From the cell containing the given text, extract its center point as [X, Y] coordinate. 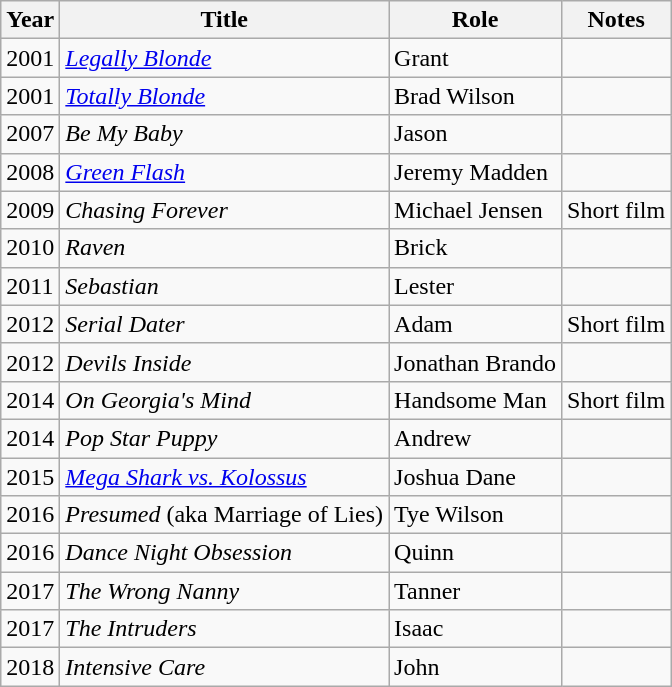
2015 [30, 477]
Brad Wilson [476, 96]
Green Flash [224, 172]
On Georgia's Mind [224, 400]
2007 [30, 134]
Notes [616, 20]
Legally Blonde [224, 58]
John [476, 667]
Andrew [476, 438]
2010 [30, 248]
2009 [30, 210]
Devils Inside [224, 362]
Presumed (aka Marriage of Lies) [224, 515]
Totally Blonde [224, 96]
Lester [476, 286]
Tanner [476, 591]
The Wrong Nanny [224, 591]
Adam [476, 324]
Raven [224, 248]
2018 [30, 667]
Handsome Man [476, 400]
Tye Wilson [476, 515]
Sebastian [224, 286]
Be My Baby [224, 134]
Grant [476, 58]
Serial Dater [224, 324]
Joshua Dane [476, 477]
Title [224, 20]
Year [30, 20]
2008 [30, 172]
Jason [476, 134]
Pop Star Puppy [224, 438]
Brick [476, 248]
Quinn [476, 553]
Michael Jensen [476, 210]
Jonathan Brando [476, 362]
Isaac [476, 629]
Chasing Forever [224, 210]
Role [476, 20]
2011 [30, 286]
Intensive Care [224, 667]
Mega Shark vs. Kolossus [224, 477]
Dance Night Obsession [224, 553]
The Intruders [224, 629]
Jeremy Madden [476, 172]
